Pinpoint the cell where the given text exists, returning its (X, Y) midpoint coordinate. 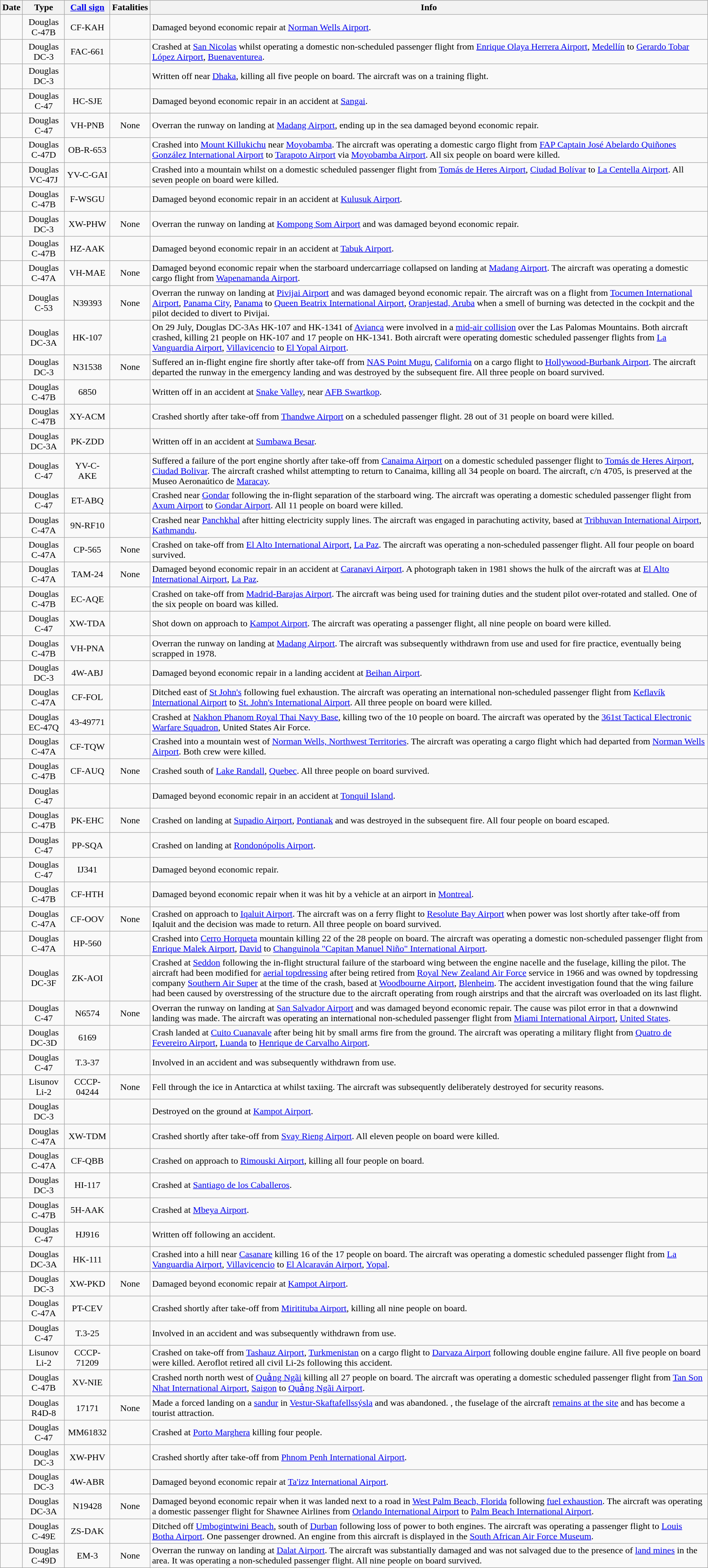
9N-RF10 (87, 525)
F-WSGU (87, 199)
Damaged beyond economic repair at Kampot Airport. (429, 1284)
Type (44, 8)
Crashed at Porto Marghera killing four people. (429, 1433)
Douglas C-47D (44, 150)
Fell through the ice in Antarctica at whilst taxiing. The aircraft was subsequently deliberately destroyed for security reasons. (429, 1087)
XW-PHW (87, 224)
Douglas DC-3F (44, 978)
Douglas C-53 (44, 303)
Damaged beyond economic repair in an accident at Tabuk Airport. (429, 248)
Crashed south of Lake Randall, Quebec. All three people on board survived. (429, 772)
HI-117 (87, 1185)
IJ341 (87, 870)
VH-PNA (87, 648)
XV-NIE (87, 1383)
CF-FOL (87, 697)
6850 (87, 392)
Damaged beyond economic repair at Ta'izz International Airport. (429, 1482)
Damaged beyond economic repair at Norman Wells Airport. (429, 27)
Written off following an accident. (429, 1234)
PT-CEV (87, 1309)
Crashed at Mbeya Airport. (429, 1210)
Douglas C-49E (44, 1531)
XW-PHV (87, 1457)
VH-PNB (87, 126)
HZ-AAK (87, 248)
Douglas VC-47J (44, 175)
Damaged beyond economic repair in a landing accident at Beihan Airport. (429, 672)
N6574 (87, 1013)
Douglas DC-3D (44, 1038)
Call sign (87, 8)
Shot down on approach to Kampot Airport. The aircraft was operating a passenger flight, all nine people on board were killed. (429, 623)
T.3-37 (87, 1062)
ZK-AOI (87, 978)
Damaged beyond economic repair. (429, 870)
Date (11, 8)
CF-QBB (87, 1161)
CCCP-04244 (87, 1087)
Crashed shortly after take-off from Svay Rieng Airport. All eleven people on board were killed. (429, 1136)
XW-TDM (87, 1136)
Crashed shortly after take-off from Miritituba Airport, killing all nine people on board. (429, 1309)
Crashed on landing at Supadio Airport, Pontianak and was destroyed in the subsequent fire. All four people on board escaped. (429, 821)
CF-OOV (87, 919)
43-49771 (87, 722)
CCCP-71209 (87, 1358)
Crashed shortly after take-off from Phnom Penh International Airport. (429, 1457)
5H-AAK (87, 1210)
4W-ABR (87, 1482)
CF-AUQ (87, 772)
PK-ZDD (87, 441)
YV-C-AKE (87, 471)
CP-565 (87, 550)
HK-107 (87, 338)
Damaged beyond economic repair in an accident at Sangai. (429, 101)
Crashed shortly after take-off from Thandwe Airport on a scheduled passenger flight. 28 out of 31 people on board were killed. (429, 417)
Douglas R4D-8 (44, 1408)
FAC-661 (87, 51)
CF-KAH (87, 27)
Damaged beyond economic repair when it was hit by a vehicle at an airport in Montreal. (429, 894)
OB-R-653 (87, 150)
Fatalities (130, 8)
XY-ACM (87, 417)
T.3-25 (87, 1333)
ZS-DAK (87, 1531)
17171 (87, 1408)
PK-EHC (87, 821)
Written off in an accident at Sumbawa Besar. (429, 441)
HK-111 (87, 1259)
XW-PKD (87, 1284)
CF-TQW (87, 747)
EC-AQE (87, 599)
ET-ABQ (87, 501)
Destroyed on the ground at Kampot Airport. (429, 1111)
TAM-24 (87, 574)
Overran the runway on landing at Madang Airport, ending up in the sea damaged beyond economic repair. (429, 126)
Douglas C-49D (44, 1556)
YV-C-GAI (87, 175)
Damaged beyond economic repair in an accident at Tonquil Island. (429, 796)
Damaged beyond economic repair in an accident at Kulusuk Airport. (429, 199)
Crashed on approach to Rimouski Airport, killing all four people on board. (429, 1161)
VH-MAE (87, 273)
HP-560 (87, 943)
EM-3 (87, 1556)
Written off in an accident at Snake Valley, near AFB Swartkop. (429, 392)
PP-SQA (87, 845)
CF-HTH (87, 894)
4W-ABJ (87, 672)
Crashed on landing at Rondonópolis Airport. (429, 845)
N19428 (87, 1506)
Info (429, 8)
6169 (87, 1038)
Written off near Dhaka, killing all five people on board. The aircraft was on a training flight. (429, 76)
HC-SJE (87, 101)
HJ916 (87, 1234)
N31538 (87, 368)
Douglas EC-47Q (44, 722)
MM61832 (87, 1433)
N39393 (87, 303)
XW-TDA (87, 623)
Overran the runway on landing at Kompong Som Airport and was damaged beyond economic repair. (429, 224)
Crashed at Santiago de los Caballeros. (429, 1185)
